Capture the cell that displays the provided text and extract its [x, y] central coordinate. 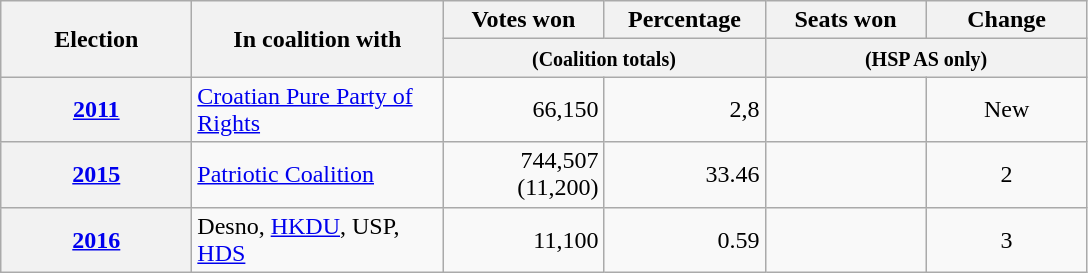
2016 [96, 240]
(Coalition totals) [604, 58]
Patriotic Coalition [318, 174]
744,507 (11,200) [524, 174]
66,150 [524, 110]
Percentage [684, 20]
11,100 [524, 240]
In coalition with [318, 39]
2015 [96, 174]
Seats won [846, 20]
2,8 [684, 110]
3 [1006, 240]
Votes won [524, 20]
2011 [96, 110]
New [1006, 110]
2 [1006, 174]
Change [1006, 20]
0.59 [684, 240]
Election [96, 39]
33.46 [684, 174]
Croatian Pure Party of Rights [318, 110]
Desno, HKDU, USP, HDS [318, 240]
(HSP AS only) [926, 58]
